Detect which cell encompasses the target text, then output its (x, y) center coordinate. 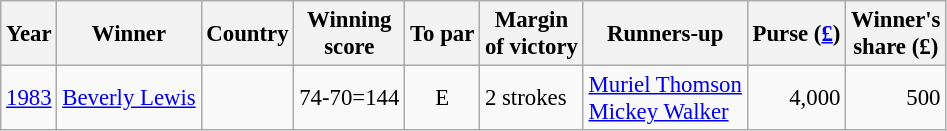
Winner (129, 34)
Beverly Lewis (129, 98)
Muriel Thomson Mickey Walker (665, 98)
Country (248, 34)
2 strokes (532, 98)
4,000 (796, 98)
Marginof victory (532, 34)
74-70=144 (350, 98)
To par (442, 34)
500 (896, 98)
Runners-up (665, 34)
Year (29, 34)
Purse (£) (796, 34)
Winner'sshare (£) (896, 34)
Winningscore (350, 34)
E (442, 98)
1983 (29, 98)
